Identify which cell holds the provided text, then report its (X, Y) central coordinate. 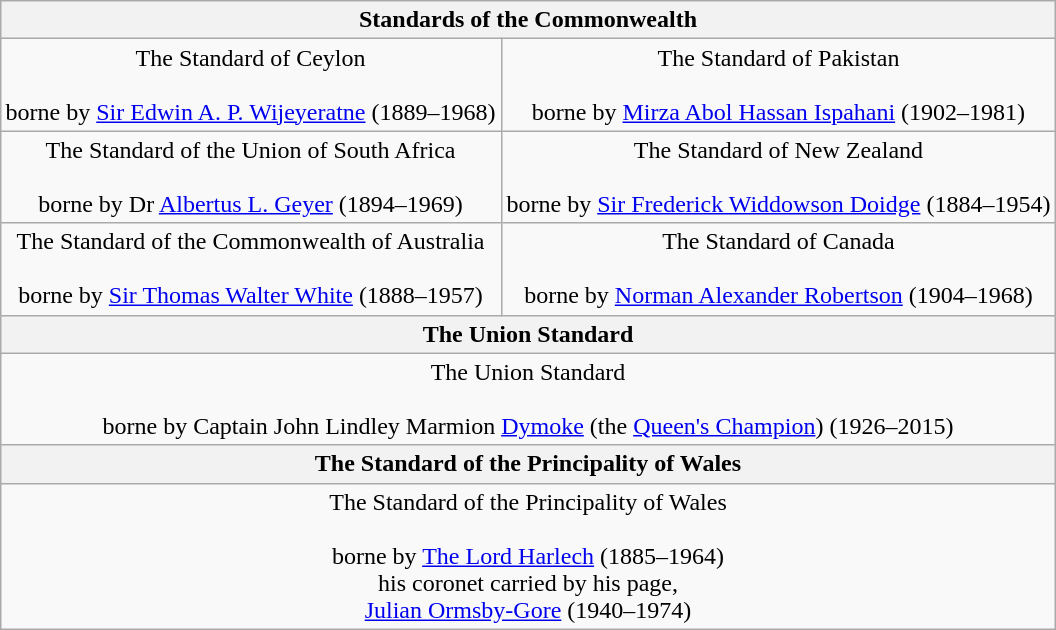
The Standard of the Commonwealth of Australiaborne by Sir Thomas Walter White (1888–1957) (250, 269)
The Union Standardborne by Captain John Lindley Marmion Dymoke (the Queen's Champion) (1926–2015) (528, 399)
The Standard of Ceylonborne by Sir Edwin A. P. Wijeyeratne (1889–1968) (250, 85)
The Union Standard (528, 334)
The Standard of Pakistanborne by Mirza Abol Hassan Ispahani (1902–1981) (778, 85)
The Standard of New Zealandborne by Sir Frederick Widdowson Doidge (1884–1954) (778, 177)
The Standard of the Principality of Walesborne by The Lord Harlech (1885–1964)his coronet carried by his page,Julian Ormsby-Gore (1940–1974) (528, 556)
Standards of the Commonwealth (528, 20)
The Standard of the Union of South Africaborne by Dr Albertus L. Geyer (1894–1969) (250, 177)
The Standard of Canadaborne by Norman Alexander Robertson (1904–1968) (778, 269)
The Standard of the Principality of Wales (528, 464)
